Return (x, y) of the center of cell containing provided text 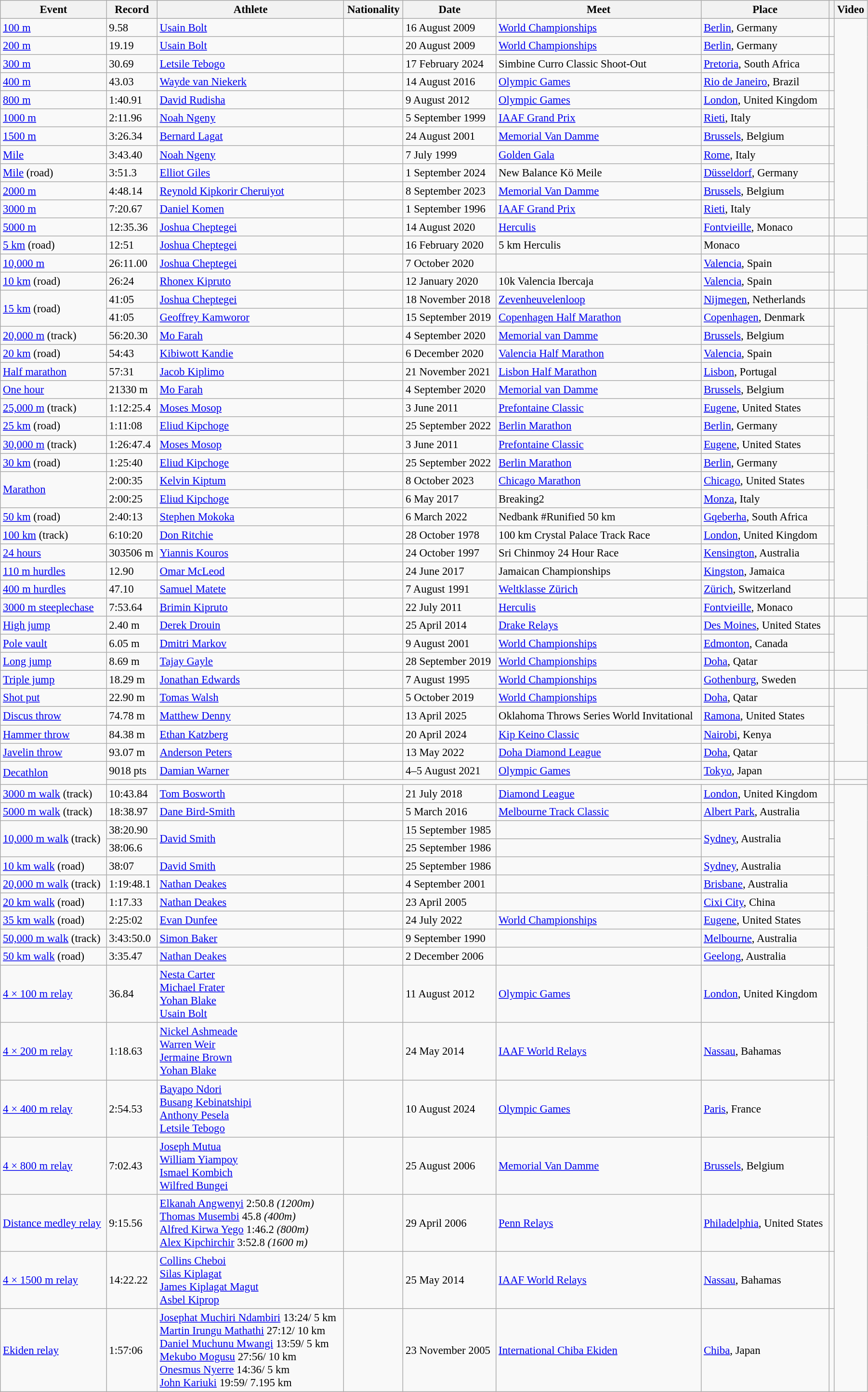
4 September 2001 (450, 884)
110 m hurdles (53, 571)
Gqeberha, South Africa (765, 517)
3000 m walk (track) (53, 794)
Paris, France (765, 1108)
25,000 m (track) (53, 408)
Cixi City, China (765, 902)
26:11.00 (132, 263)
2:40:13 (132, 517)
400 m hurdles (53, 589)
Jacob Kiplimo (250, 372)
Marathon (53, 490)
12:35.36 (132, 227)
Doha Diamond League (599, 752)
Kibiwott Kandie (250, 354)
200 m (53, 46)
9.58 (132, 28)
57:31 (132, 372)
3:43:50.0 (132, 939)
1500 m (53, 136)
10k Valencia Ibercaja (599, 281)
16 February 2020 (450, 245)
24 May 2014 (450, 1051)
Geoffrey Kamworor (250, 318)
12 January 2020 (450, 281)
13 May 2022 (450, 752)
New Balance Kö Meile (599, 172)
6 May 2017 (450, 499)
Nesta CarterMichael FraterYohan BlakeUsain Bolt (250, 994)
23 November 2005 (450, 1350)
Ekiden relay (53, 1350)
25 km (road) (53, 426)
Nijmegen, Netherlands (765, 299)
Zürich, Switzerland (765, 589)
15 September 1985 (450, 830)
2:00:25 (132, 499)
Long jump (53, 662)
Copenhagen Half Marathon (599, 318)
10 km (road) (53, 281)
9 September 1990 (450, 939)
5 km (road) (53, 245)
1:57:06 (132, 1350)
Sri Chinmoy 24 Hour Race (599, 553)
12:51 (132, 245)
Chiba, Japan (765, 1350)
Half marathon (53, 372)
Stephen Mokoka (250, 517)
38:07 (132, 866)
4:48.14 (132, 191)
2:54.53 (132, 1108)
Albert Park, Australia (765, 812)
2:11.96 (132, 118)
Hammer throw (53, 734)
2.40 m (132, 625)
9:15.56 (132, 1223)
25 May 2014 (450, 1280)
93.07 m (132, 752)
8.69 m (132, 662)
Melbourne, Australia (765, 939)
6:10:20 (132, 535)
Drake Relays (599, 625)
26:24 (132, 281)
28 October 1978 (450, 535)
Derek Drouin (250, 625)
50 km (road) (53, 517)
Pretoria, South Africa (765, 64)
Ethan Katzberg (250, 734)
Weltklasse Zürich (599, 589)
24 October 1997 (450, 553)
24 hours (53, 553)
6 December 2020 (450, 354)
12.90 (132, 571)
Omar McLeod (250, 571)
Javelin throw (53, 752)
Wayde van Niekerk (250, 82)
5000 m walk (track) (53, 812)
4 × 400 m relay (53, 1108)
21330 m (132, 390)
Monaco (765, 245)
18 November 2018 (450, 299)
Simbine Curro Classic Shoot-Out (599, 64)
Event (53, 10)
Samuel Matete (250, 589)
Kelvin Kiptum (250, 480)
25 August 2006 (450, 1166)
One hour (53, 390)
Kip Keino Classic (599, 734)
Brisbane, Australia (765, 884)
20 August 2009 (450, 46)
14:22.22 (132, 1280)
5000 m (53, 227)
Gothenburg, Sweden (765, 680)
1:26:47.4 (132, 444)
Tokyo, Japan (765, 770)
4–5 August 2021 (450, 770)
7 August 1995 (450, 680)
Damian Warner (250, 770)
Ramona, United States (765, 716)
4 × 200 m relay (53, 1051)
Kingston, Jamaica (765, 571)
Reynold Kipkorir Cheruiyot (250, 191)
International Chiba Ekiden (599, 1350)
3:43.40 (132, 155)
15 km (road) (53, 308)
Simon Baker (250, 939)
Lisbon Half Marathon (599, 372)
Brimin Kipruto (250, 608)
24 June 2017 (450, 571)
9018 pts (132, 770)
1:17.33 (132, 902)
19.19 (132, 46)
8 September 2023 (450, 191)
2 December 2006 (450, 956)
Joseph MutuaWilliam YiampoyIsmael KombichWilfred Bungei (250, 1166)
20 April 2024 (450, 734)
50,000 m walk (track) (53, 939)
Jonathan Edwards (250, 680)
Nickel AshmeadeWarren WeirJermaine BrownYohan Blake (250, 1051)
7 July 1999 (450, 155)
16 August 2009 (450, 28)
21 November 2021 (450, 372)
Copenhagen, Denmark (765, 318)
Jamaican Championships (599, 571)
8 October 2023 (450, 480)
Philadelphia, United States (765, 1223)
Video (851, 10)
Bayapo NdoriBusang KebinatshipiAnthony PeselaLetsile Tebogo (250, 1108)
Düsseldorf, Germany (765, 172)
20,000 m walk (track) (53, 884)
800 m (53, 100)
5 October 2019 (450, 698)
35 km walk (road) (53, 920)
5 September 1999 (450, 118)
1:12:25.4 (132, 408)
High jump (53, 625)
Dane Bird-Smith (250, 812)
1 September 1996 (450, 209)
4 × 100 m relay (53, 994)
7:20.67 (132, 209)
3000 m (53, 209)
1:19:48.1 (132, 884)
30 km (road) (53, 463)
Athlete (250, 10)
14 August 2016 (450, 82)
Elkanah Angwenyi 2:50.8 (1200m)Thomas Musembi 45.8 (400m)Alfred Kirwa Yego 1:46.2 (800m)Alex Kipchirchir 3:52.8 (1600 m) (250, 1223)
Date (450, 10)
300 m (53, 64)
Rio de Janeiro, Brazil (765, 82)
3000 m steeplechase (53, 608)
22.90 m (132, 698)
54:43 (132, 354)
Rhonex Kipruto (250, 281)
Place (765, 10)
Penn Relays (599, 1223)
Diamond League (599, 794)
24 July 2022 (450, 920)
Nedbank #Runified 50 km (599, 517)
Anderson Peters (250, 752)
Triple jump (53, 680)
7:02.43 (132, 1166)
5 March 2016 (450, 812)
30.69 (132, 64)
38:06.6 (132, 848)
Collins CheboiSilas KiplagatJames Kiplagat MagutAsbel Kiprop (250, 1280)
10:43.84 (132, 794)
Kensington, Australia (765, 553)
43.03 (132, 82)
Dmitri Markov (250, 644)
3:51.3 (132, 172)
David Rudisha (250, 100)
9 August 2012 (450, 100)
50 km walk (road) (53, 956)
2000 m (53, 191)
28 September 2019 (450, 662)
4 × 1500 m relay (53, 1280)
2:00:35 (132, 480)
Oklahoma Throws Series World Invitational (599, 716)
4 × 800 m relay (53, 1166)
1000 m (53, 118)
7:53.64 (132, 608)
Tom Bosworth (250, 794)
Monza, Italy (765, 499)
30,000 m (track) (53, 444)
Nationality (374, 10)
10,000 m walk (track) (53, 838)
13 April 2025 (450, 716)
303506 m (132, 553)
1 September 2024 (450, 172)
Elliot Giles (250, 172)
10 km walk (road) (53, 866)
Meet (599, 10)
11 August 2012 (450, 994)
Mile (53, 155)
Edmonton, Canada (765, 644)
5 km Herculis (599, 245)
22 July 2011 (450, 608)
Geelong, Australia (765, 956)
9 August 2001 (450, 644)
15 September 2019 (450, 318)
Daniel Komen (250, 209)
20,000 m (track) (53, 336)
10,000 m (53, 263)
Record (132, 10)
74.78 m (132, 716)
Bernard Lagat (250, 136)
24 August 2001 (450, 136)
20 km walk (road) (53, 902)
Des Moines, United States (765, 625)
14 August 2020 (450, 227)
Letsile Tebogo (250, 64)
23 April 2005 (450, 902)
Mile (road) (53, 172)
2:25:02 (132, 920)
36.84 (132, 994)
100 km Crystal Palace Track Race (599, 535)
3:26.34 (132, 136)
7 August 1991 (450, 589)
Golden Gala (599, 155)
Shot put (53, 698)
1:18.63 (132, 1051)
Pole vault (53, 644)
Evan Dunfee (250, 920)
3:35.47 (132, 956)
Chicago, United States (765, 480)
Discus throw (53, 716)
1:25:40 (132, 463)
Breaking2 (599, 499)
Distance medley relay (53, 1223)
Nairobi, Kenya (765, 734)
Tomas Walsh (250, 698)
Zevenheuvelenloop (599, 299)
100 km (track) (53, 535)
29 April 2006 (450, 1223)
21 July 2018 (450, 794)
6 March 2022 (450, 517)
100 m (53, 28)
38:20.90 (132, 830)
Melbourne Track Classic (599, 812)
400 m (53, 82)
18:38.97 (132, 812)
Chicago Marathon (599, 480)
25 April 2014 (450, 625)
56:20.30 (132, 336)
Rome, Italy (765, 155)
1:11:08 (132, 426)
18.29 m (132, 680)
10 August 2024 (450, 1108)
Decathlon (53, 773)
6.05 m (132, 644)
7 October 2020 (450, 263)
Tajay Gayle (250, 662)
20 km (road) (53, 354)
1:40.91 (132, 100)
Matthew Denny (250, 716)
Valencia Half Marathon (599, 354)
Don Ritchie (250, 535)
17 February 2024 (450, 64)
84.38 m (132, 734)
Yiannis Kouros (250, 553)
47.10 (132, 589)
Lisbon, Portugal (765, 372)
